Search for the cell housing the specified text and yield its (x, y) center coordinate. 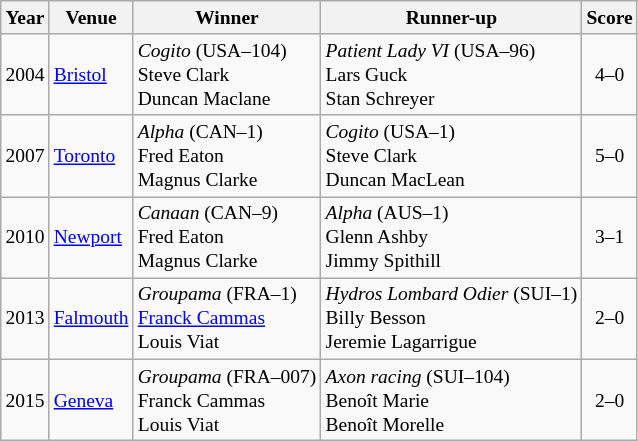
2015 (25, 400)
Groupama (FRA–007)Franck CammasLouis Viat (227, 400)
Patient Lady VI (USA–96)Lars GuckStan Schreyer (452, 74)
Canaan (CAN–9)Fred EatonMagnus Clarke (227, 238)
Venue (91, 18)
Winner (227, 18)
3–1 (610, 238)
4–0 (610, 74)
Alpha (AUS–1)Glenn AshbyJimmy Spithill (452, 238)
Groupama (FRA–1)Franck CammasLouis Viat (227, 318)
Runner-up (452, 18)
Geneva (91, 400)
Cogito (USA–104)Steve ClarkDuncan Maclane (227, 74)
Bristol (91, 74)
Falmouth (91, 318)
2010 (25, 238)
Axon racing (SUI–104)Benoît MarieBenoît Morelle (452, 400)
2013 (25, 318)
2007 (25, 156)
Toronto (91, 156)
Newport (91, 238)
Alpha (CAN–1)Fred EatonMagnus Clarke (227, 156)
Hydros Lombard Odier (SUI–1)Billy BessonJeremie Lagarrigue (452, 318)
5–0 (610, 156)
Year (25, 18)
2004 (25, 74)
Score (610, 18)
Cogito (USA–1)Steve ClarkDuncan MacLean (452, 156)
